Capture the cell that displays the provided text and extract its (x, y) central coordinate. 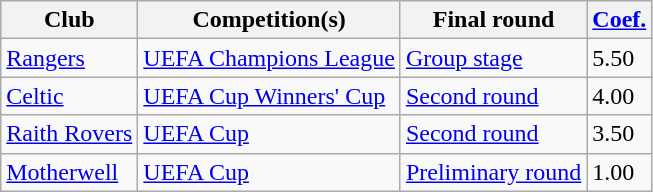
Rangers (70, 58)
Motherwell (70, 172)
UEFA Champions League (270, 58)
Raith Rovers (70, 134)
UEFA Cup Winners' Cup (270, 96)
Group stage (493, 58)
Coef. (620, 20)
3.50 (620, 134)
5.50 (620, 58)
Preliminary round (493, 172)
Competition(s) (270, 20)
Club (70, 20)
4.00 (620, 96)
Final round (493, 20)
1.00 (620, 172)
Celtic (70, 96)
